Pinpoint the cell where the given text exists, returning its (X, Y) midpoint coordinate. 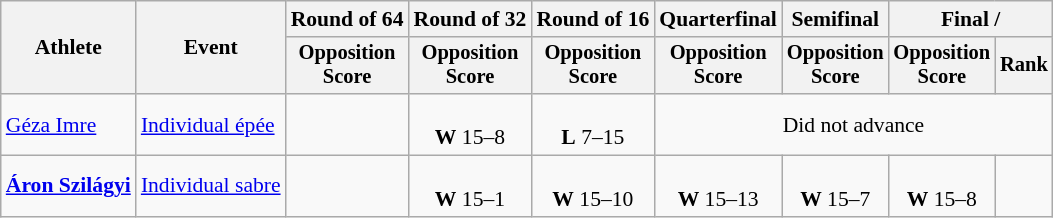
Event (211, 48)
Rank (1024, 66)
W 15–10 (592, 186)
Round of 16 (592, 19)
Áron Szilágyi (68, 186)
W 15–13 (718, 186)
Did not advance (853, 124)
Final / (971, 19)
Individual sabre (211, 186)
Athlete (68, 48)
Géza Imre (68, 124)
Individual épée (211, 124)
Semifinal (836, 19)
Quarterfinal (718, 19)
Round of 32 (470, 19)
Round of 64 (348, 19)
W 15–1 (470, 186)
W 15–7 (836, 186)
L 7–15 (592, 124)
